Provide the (x, y) coordinate of the cell's center where the given text is located.  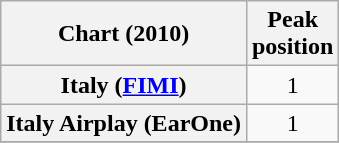
Italy Airplay (EarOne) (124, 123)
Peakposition (292, 34)
Chart (2010) (124, 34)
Italy (FIMI) (124, 85)
